Extract the (x, y) coordinate from the center of the cell holding the provided text.  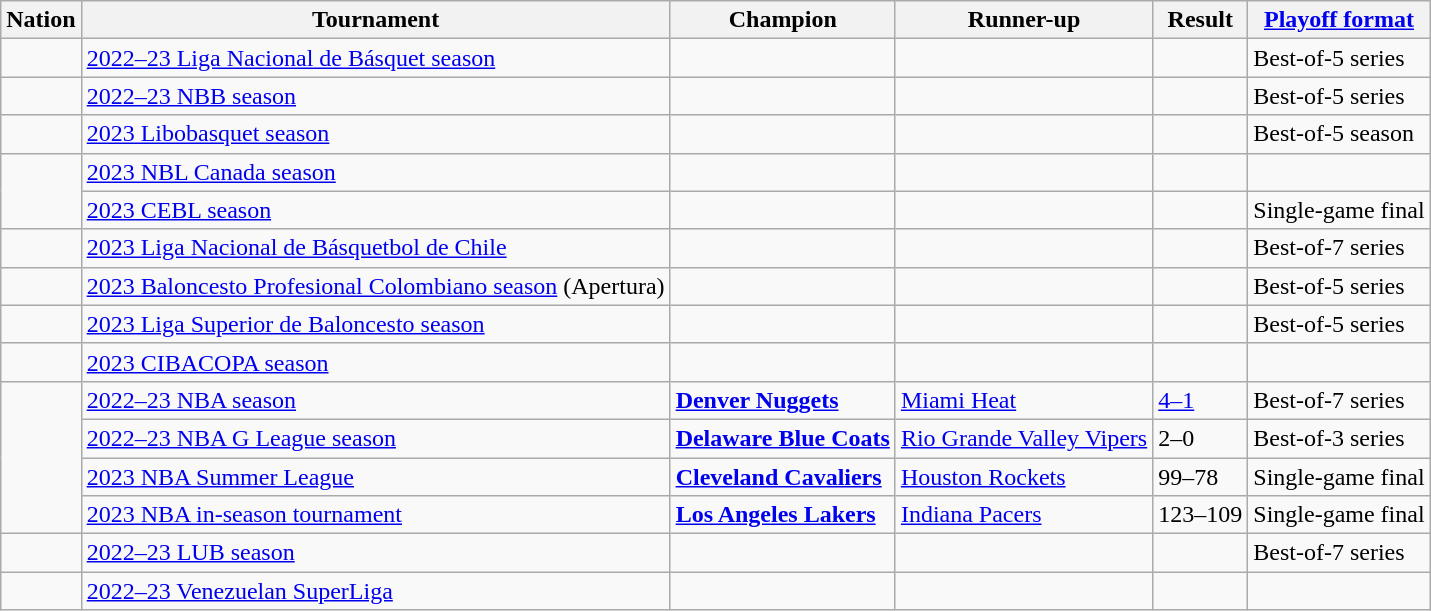
Best-of-5 season (1339, 134)
Delaware Blue Coats (782, 438)
2023 Baloncesto Profesional Colombiano season (Apertura) (376, 286)
Tournament (376, 20)
2023 CIBACOPA season (376, 362)
123–109 (1200, 515)
Los Angeles Lakers (782, 515)
Runner-up (1024, 20)
2022–23 Liga Nacional de Básquet season (376, 58)
Rio Grande Valley Vipers (1024, 438)
2023 Libobasquet season (376, 134)
2023 CEBL season (376, 210)
Playoff format (1339, 20)
Cleveland Cavaliers (782, 477)
Denver Nuggets (782, 400)
Miami Heat (1024, 400)
2022–23 LUB season (376, 553)
2023 Liga Superior de Baloncesto season (376, 324)
Champion (782, 20)
2023 NBA Summer League (376, 477)
Houston Rockets (1024, 477)
4–1 (1200, 400)
Result (1200, 20)
2023 Liga Nacional de Básquetbol de Chile (376, 248)
Best-of-3 series (1339, 438)
2022–23 NBB season (376, 96)
2–0 (1200, 438)
2023 NBA in-season tournament (376, 515)
2022–23 NBA G League season (376, 438)
99–78 (1200, 477)
Nation (41, 20)
2022–23 NBA season (376, 400)
Indiana Pacers (1024, 515)
2022–23 Venezuelan SuperLiga (376, 591)
2023 NBL Canada season (376, 172)
